Search for the cell housing the specified text and yield its [x, y] center coordinate. 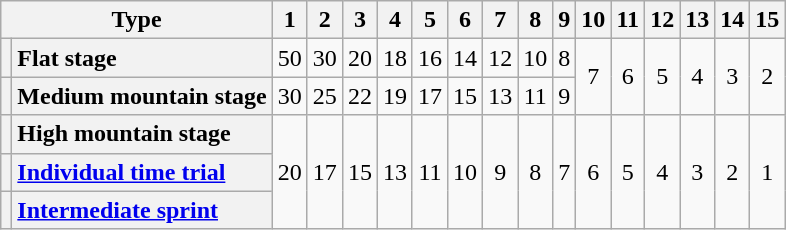
Medium mountain stage [142, 96]
19 [394, 96]
Flat stage [142, 58]
Intermediate sprint [142, 210]
Individual time trial [142, 172]
22 [360, 96]
18 [394, 58]
16 [430, 58]
Type [136, 20]
High mountain stage [142, 134]
25 [324, 96]
50 [290, 58]
